Determine the [x, y] coordinate at the center of the cell enclosing the given text.  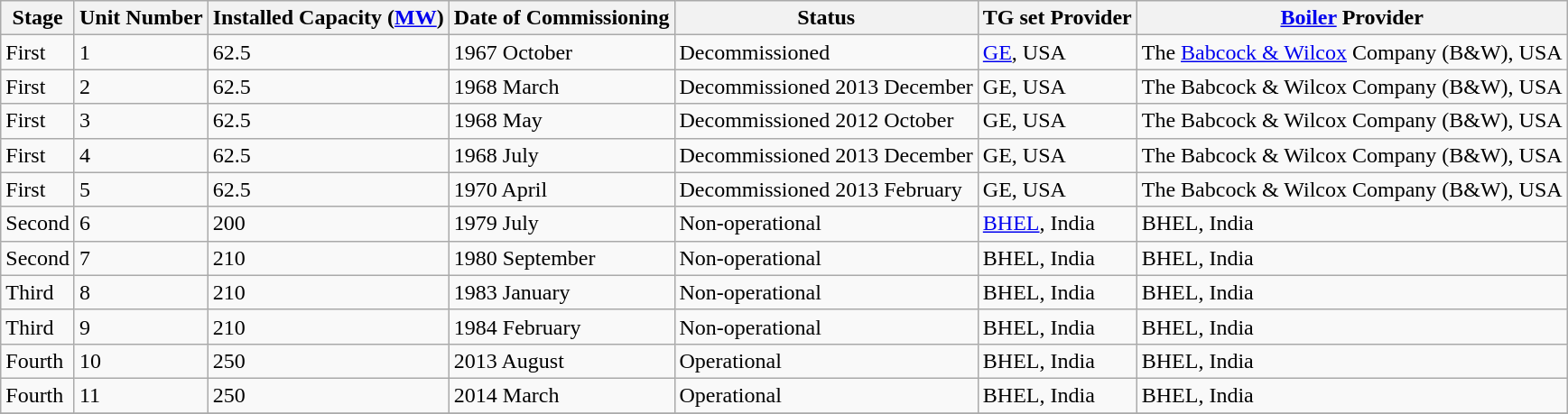
1968 May [561, 121]
2014 March [561, 395]
Decommissioned 2012 October [826, 121]
1968 March [561, 87]
TG set Provider [1057, 18]
10 [141, 361]
1970 April [561, 189]
Date of Commissioning [561, 18]
2 [141, 87]
9 [141, 327]
Decommissioned 2013 February [826, 189]
1984 February [561, 327]
11 [141, 395]
Installed Capacity (MW) [329, 18]
Unit Number [141, 18]
3 [141, 121]
1979 July [561, 224]
6 [141, 224]
1968 July [561, 155]
Boiler Provider [1352, 18]
7 [141, 258]
8 [141, 292]
1980 September [561, 258]
5 [141, 189]
Decommissioned [826, 52]
Status [826, 18]
Stage [38, 18]
2013 August [561, 361]
1967 October [561, 52]
1983 January [561, 292]
1 [141, 52]
200 [329, 224]
4 [141, 155]
